Return the (x, y) coordinate for the center point of the cell that contains the specified text.  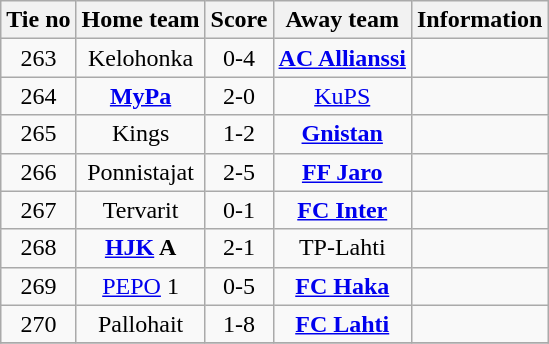
Pallohait (140, 324)
HJK A (140, 248)
265 (38, 134)
Score (239, 20)
0-1 (239, 210)
Tie no (38, 20)
Ponnistajat (140, 172)
FC Haka (342, 286)
2-1 (239, 248)
Away team (342, 20)
266 (38, 172)
1-2 (239, 134)
Tervarit (140, 210)
270 (38, 324)
Kings (140, 134)
KuPS (342, 96)
2-5 (239, 172)
Gnistan (342, 134)
Information (479, 20)
Home team (140, 20)
AC Allianssi (342, 58)
267 (38, 210)
PEPO 1 (140, 286)
FC Inter (342, 210)
MyPa (140, 96)
2-0 (239, 96)
FC Lahti (342, 324)
269 (38, 286)
0-4 (239, 58)
263 (38, 58)
Kelohonka (140, 58)
264 (38, 96)
0-5 (239, 286)
TP-Lahti (342, 248)
FF Jaro (342, 172)
268 (38, 248)
1-8 (239, 324)
